Extract the [X, Y] coordinate from the center of the cell holding the provided text.  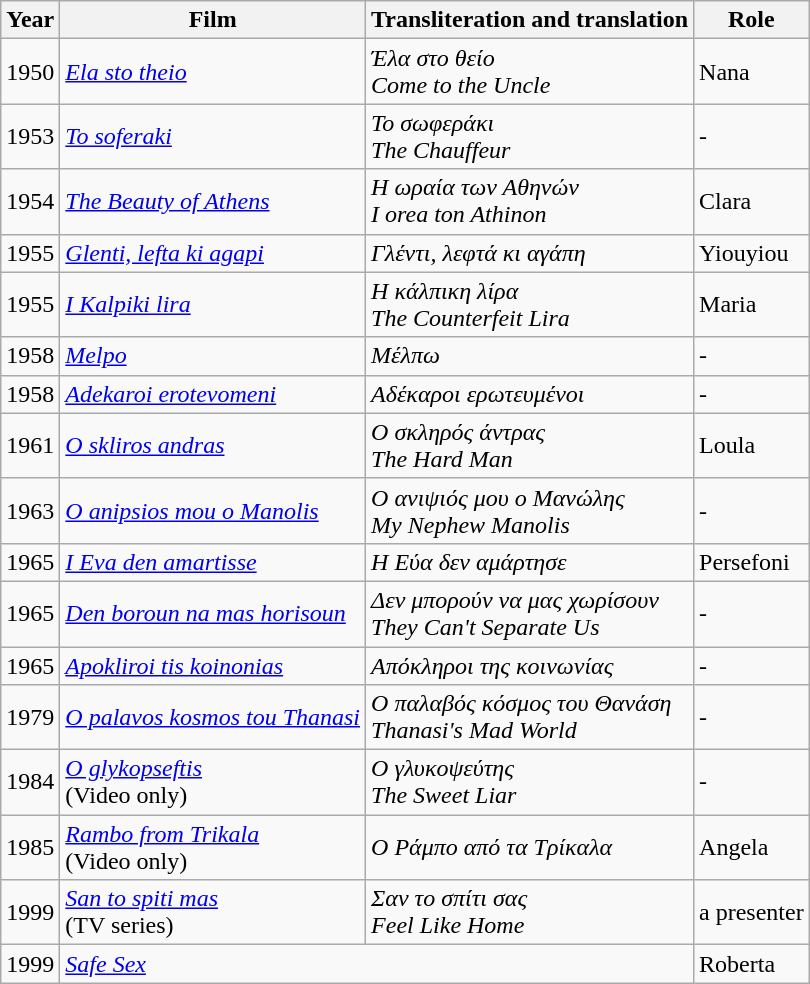
Ο σκληρός άντρας The Hard Man [530, 446]
Roberta [752, 964]
1950 [30, 72]
Μέλπω [530, 356]
Rambo from Trikala(Video only) [213, 848]
Ο ανιψιός μου ο Μανώλης My Nephew Manolis [530, 510]
Ο Ράμπο από τα Τρίκαλα [530, 848]
Loula [752, 446]
1985 [30, 848]
Η ωραία των ΑθηνώνI orea ton Athinon [530, 202]
O skliros andras [213, 446]
Η Εύα δεν αμάρτησε [530, 562]
Adekaroi erotevomeni [213, 394]
Film [213, 20]
1979 [30, 718]
1984 [30, 782]
Clara [752, 202]
1953 [30, 136]
Ela sto theio [213, 72]
Το σωφεράκι The Chauffeur [530, 136]
1961 [30, 446]
O palavos kosmos tou Thanasi [213, 718]
Απόκληροι της κοινωνίας [530, 665]
Apokliroi tis koinonias [213, 665]
Angela [752, 848]
Yiouyiou [752, 253]
The Beauty of Athens [213, 202]
San to spiti mas(TV series) [213, 912]
Year [30, 20]
I Kalpiki lira [213, 304]
To soferaki [213, 136]
1954 [30, 202]
Η κάλπικη λίρα The Counterfeit Lira [530, 304]
1963 [30, 510]
Αδέκαροι ερωτευμένοι [530, 394]
Ο γλυκοψεύτης The Sweet Liar [530, 782]
Ο παλαβός κόσμος του Θανάση Thanasi's Mad World [530, 718]
Maria [752, 304]
Glenti, lefta ki agapi [213, 253]
Nana [752, 72]
Γλέντι, λεφτά κι αγάπη [530, 253]
a presenter [752, 912]
Melpo [213, 356]
Σαν το σπίτι σας Feel Like Home [530, 912]
Den boroun na mas horisoun [213, 614]
Transliteration and translation [530, 20]
Role [752, 20]
Έλα στο θείο Come to the Uncle [530, 72]
Persefoni [752, 562]
O glykopseftis(Video only) [213, 782]
Δεν μπορούν να μας χωρίσουνThey Can't Separate Us [530, 614]
I Eva den amartisse [213, 562]
O anipsios mou o Manolis [213, 510]
Safe Sex [377, 964]
